Detect which cell encompasses the target text, then output its [x, y] center coordinate. 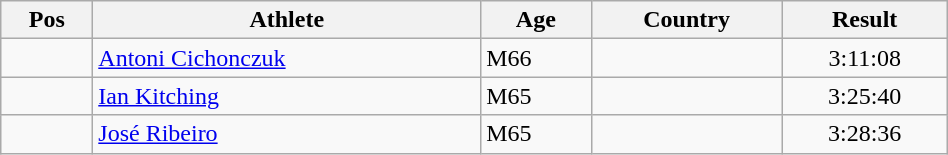
Ian Kitching [287, 96]
Result [864, 20]
Pos [47, 20]
3:25:40 [864, 96]
José Ribeiro [287, 134]
Age [536, 20]
Antoni Cichonczuk [287, 58]
Athlete [287, 20]
3:28:36 [864, 134]
M66 [536, 58]
3:11:08 [864, 58]
Country [686, 20]
